Scan for the cell matching the given text and deliver its (x, y) coordinate at center. 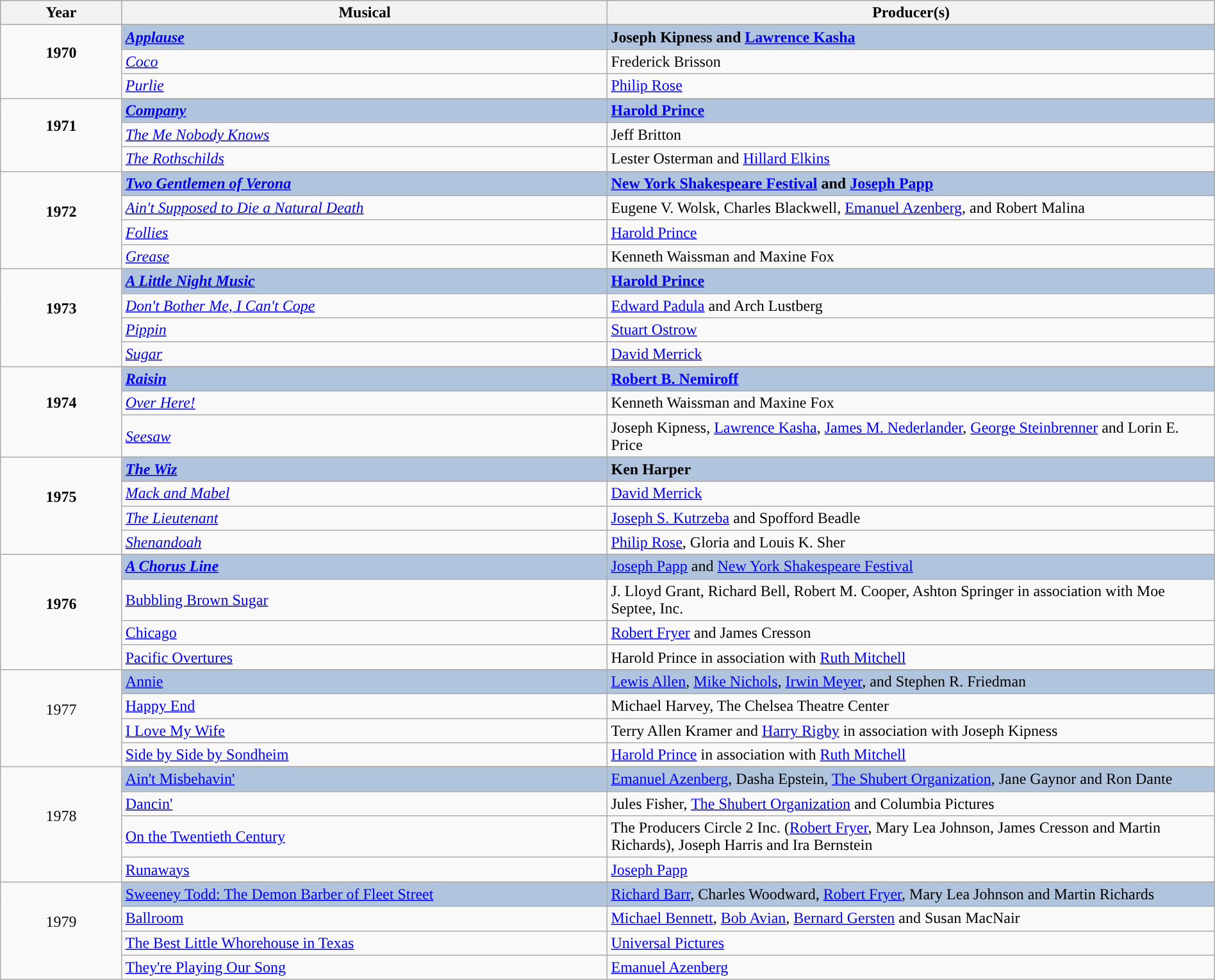
Joseph Papp (911, 870)
Seesaw (365, 436)
Lewis Allen, Mike Nichols, Irwin Meyer, and Stephen R. Friedman (911, 681)
A Chorus Line (365, 567)
Mack and Mabel (365, 494)
The Producers Circle 2 Inc. (Robert Fryer, Mary Lea Johnson, James Cresson and Martin Richards), Joseph Harris and Ira Bernstein (911, 837)
Shenandoah (365, 542)
1979 (62, 931)
Ken Harper (911, 469)
Terry Allen Kramer and Harry Rigby in association with Joseph Kipness (911, 730)
Sweeney Todd: The Demon Barber of Fleet Street (365, 894)
Runaways (365, 870)
Company (365, 110)
Pacific Overtures (365, 657)
Raisin (365, 379)
1970 (62, 62)
The Wiz (365, 469)
Joseph S. Kutrzeba and Spofford Beadle (911, 518)
Lester Osterman and Hillard Elkins (911, 159)
Joseph Papp and New York Shakespeare Festival (911, 567)
Philip Rose, Gloria and Louis K. Sher (911, 542)
Two Gentlemen of Verona (365, 183)
The Me Nobody Knows (365, 135)
1978 (62, 824)
Emanuel Azenberg, Dasha Epstein, The Shubert Organization, Jane Gaynor and Ron Dante (911, 779)
The Lieutenant (365, 518)
The Best Little Whorehouse in Texas (365, 943)
Coco (365, 62)
Edward Padula and Arch Lustberg (911, 306)
1972 (62, 220)
The Rothschilds (365, 159)
Ballroom (365, 918)
Grease (365, 256)
J. Lloyd Grant, Richard Bell, Robert M. Cooper, Ashton Springer in association with Moe Septee, Inc. (911, 600)
1977 (62, 718)
Joseph Kipness and Lawrence Kasha (911, 37)
Sugar (365, 354)
Annie (365, 681)
Michael Harvey, The Chelsea Theatre Center (911, 706)
Follies (365, 232)
Ain't Supposed to Die a Natural Death (365, 208)
Frederick Brisson (911, 62)
Dancin' (365, 804)
1976 (62, 611)
A Little Night Music (365, 281)
Emanuel Azenberg (911, 967)
1975 (62, 506)
Stuart Ostrow (911, 330)
Side by Side by Sondheim (365, 755)
They're Playing Our Song (365, 967)
Ain't Misbehavin' (365, 779)
Philip Rose (911, 86)
Jules Fisher, The Shubert Organization and Columbia Pictures (911, 804)
Michael Bennett, Bob Avian, Bernard Gersten and Susan MacNair (911, 918)
Producer(s) (911, 13)
I Love My Wife (365, 730)
Applause (365, 37)
Over Here! (365, 403)
Year (62, 13)
On the Twentieth Century (365, 837)
Pippin (365, 330)
Chicago (365, 633)
New York Shakespeare Festival and Joseph Papp (911, 183)
Purlie (365, 86)
Universal Pictures (911, 943)
1974 (62, 411)
Robert B. Nemiroff (911, 379)
Musical (365, 13)
Don't Bother Me, I Can't Cope (365, 306)
Joseph Kipness, Lawrence Kasha, James M. Nederlander, George Steinbrenner and Lorin E. Price (911, 436)
Bubbling Brown Sugar (365, 600)
Richard Barr, Charles Woodward, Robert Fryer, Mary Lea Johnson and Martin Richards (911, 894)
1973 (62, 317)
Robert Fryer and James Cresson (911, 633)
1971 (62, 135)
Jeff Britton (911, 135)
Eugene V. Wolsk, Charles Blackwell, Emanuel Azenberg, and Robert Malina (911, 208)
Happy End (365, 706)
